Find where the given text appears and provide that cell's center as (X, Y) coordinate. 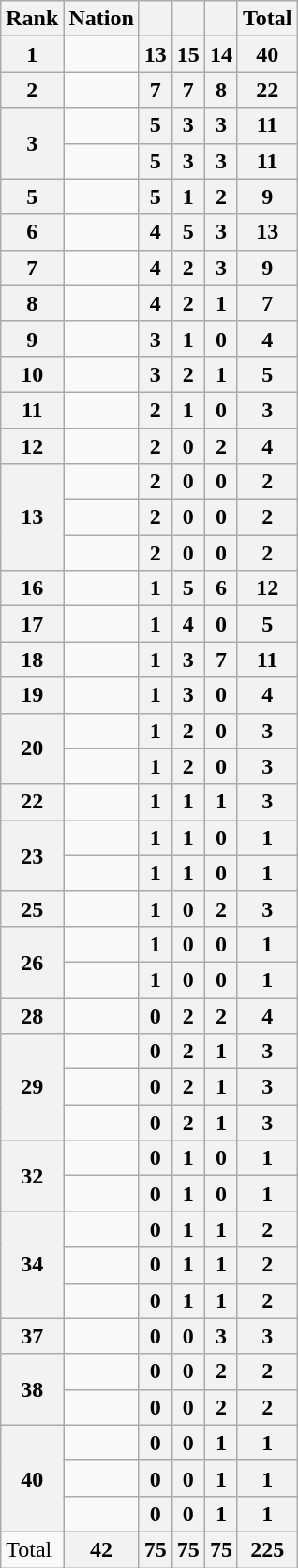
28 (32, 1015)
38 (32, 1389)
15 (187, 54)
17 (32, 624)
29 (32, 1087)
14 (221, 54)
26 (32, 962)
34 (32, 1265)
10 (32, 374)
Nation (101, 19)
25 (32, 908)
225 (267, 1549)
19 (32, 695)
37 (32, 1336)
42 (101, 1549)
Rank (32, 19)
23 (32, 855)
32 (32, 1176)
18 (32, 660)
16 (32, 588)
20 (32, 748)
